Capture the cell that displays the provided text and extract its [x, y] central coordinate. 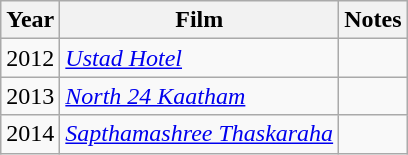
Film [200, 20]
Sapthamashree Thaskaraha [200, 134]
Ustad Hotel [200, 58]
2013 [30, 96]
2014 [30, 134]
North 24 Kaatham [200, 96]
Notes [373, 20]
2012 [30, 58]
Year [30, 20]
